Provide the [x, y] coordinate of the cell's center where the given text is located.  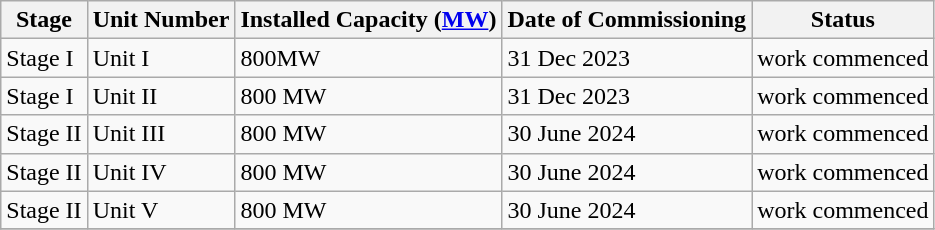
Stage [44, 20]
Status [843, 20]
Unit IV [161, 172]
Unit V [161, 210]
Unit Number [161, 20]
Installed Capacity (MW) [368, 20]
Unit II [161, 96]
Unit I [161, 58]
800MW [368, 58]
Date of Commissioning [627, 20]
Unit III [161, 134]
